Scan for the cell matching the given text and deliver its [x, y] coordinate at center. 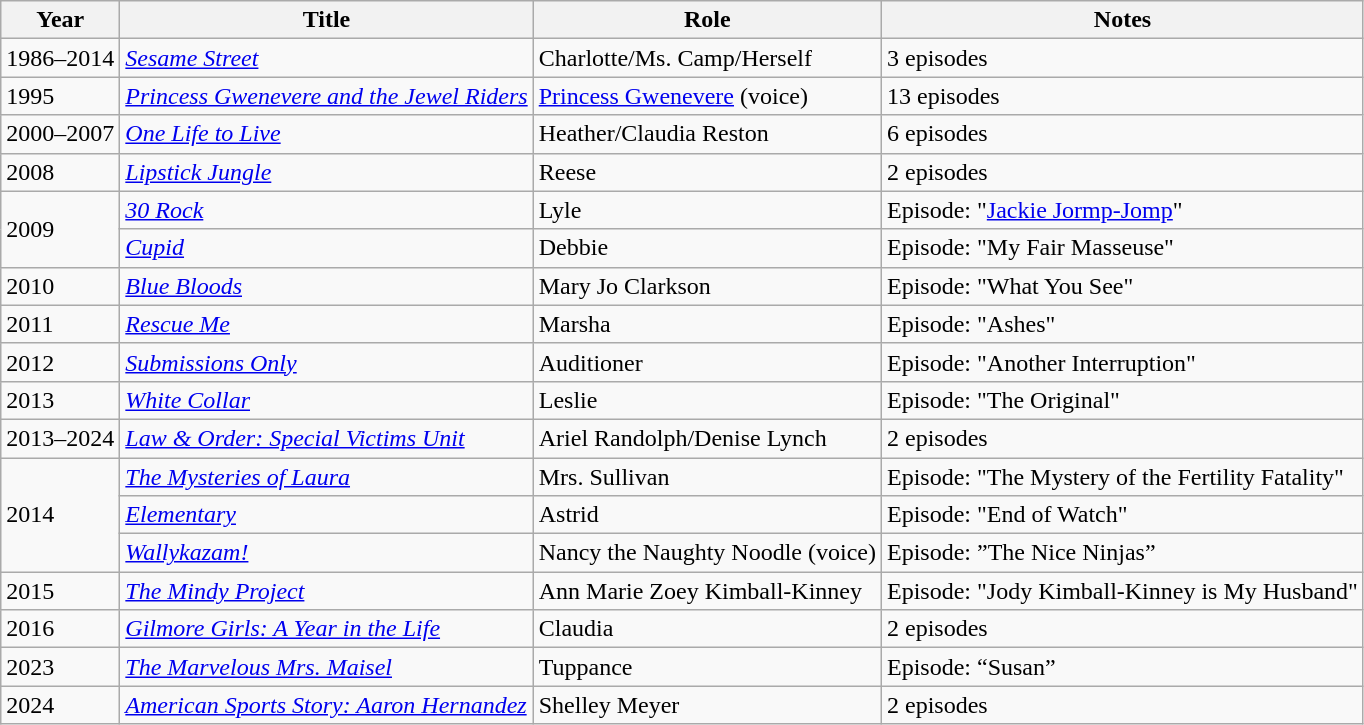
The Mysteries of Laura [326, 477]
Ann Marie Zoey Kimball-Kinney [707, 591]
Elementary [326, 515]
2013 [60, 400]
Marsha [707, 324]
2000–2007 [60, 134]
Charlotte/Ms. Camp/Herself [707, 58]
Gilmore Girls: A Year in the Life [326, 629]
2024 [60, 705]
Notes [1122, 20]
Lipstick Jungle [326, 172]
Mary Jo Clarkson [707, 286]
Debbie [707, 248]
Role [707, 20]
2023 [60, 667]
Princess Gwenevere and the Jewel Riders [326, 96]
Year [60, 20]
Episode: "Another Interruption" [1122, 362]
13 episodes [1122, 96]
2009 [60, 229]
Episode: "What You See" [1122, 286]
2008 [60, 172]
Nancy the Naughty Noodle (voice) [707, 553]
Episode: "Jackie Jormp-Jomp" [1122, 210]
Lyle [707, 210]
2016 [60, 629]
The Mindy Project [326, 591]
2010 [60, 286]
Episode: "End of Watch" [1122, 515]
Princess Gwenevere (voice) [707, 96]
2015 [60, 591]
30 Rock [326, 210]
2011 [60, 324]
Episode: “Susan” [1122, 667]
Episode: "The Original" [1122, 400]
1995 [60, 96]
Mrs. Sullivan [707, 477]
6 episodes [1122, 134]
Sesame Street [326, 58]
Reese [707, 172]
White Collar [326, 400]
1986–2014 [60, 58]
Shelley Meyer [707, 705]
Title [326, 20]
Leslie [707, 400]
Episode: "Ashes" [1122, 324]
2013–2024 [60, 438]
Submissions Only [326, 362]
Astrid [707, 515]
Heather/Claudia Reston [707, 134]
Episode: "My Fair Masseuse" [1122, 248]
Law & Order: Special Victims Unit [326, 438]
Blue Bloods [326, 286]
Episode: "Jody Kimball-Kinney is My Husband" [1122, 591]
Episode: ”The Nice Ninjas” [1122, 553]
2012 [60, 362]
Ariel Randolph/Denise Lynch [707, 438]
Rescue Me [326, 324]
Claudia [707, 629]
One Life to Live [326, 134]
Cupid [326, 248]
Auditioner [707, 362]
The Marvelous Mrs. Maisel [326, 667]
Wallykazam! [326, 553]
2014 [60, 515]
American Sports Story: Aaron Hernandez [326, 705]
Tuppance [707, 667]
3 episodes [1122, 58]
Episode: "The Mystery of the Fertility Fatality" [1122, 477]
